Return the (x, y) coordinate for the center point of the cell that contains the specified text.  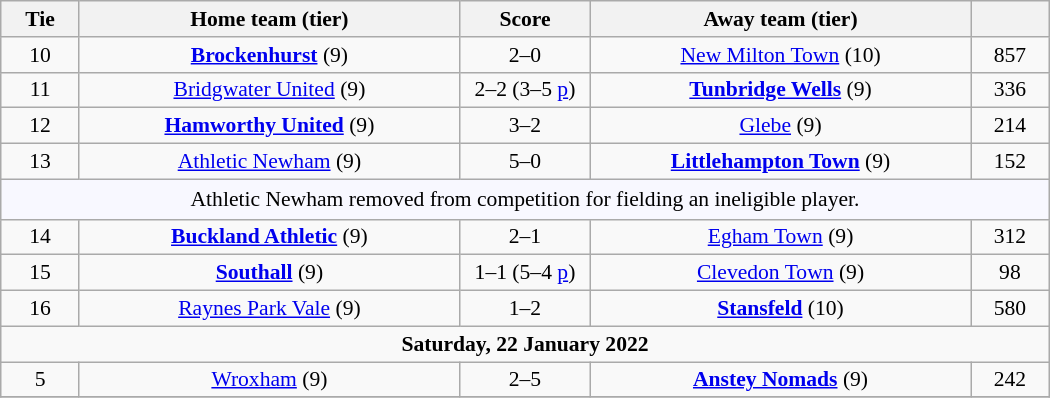
312 (1010, 237)
Anstey Nomads (9) (781, 380)
2–1 (524, 237)
Saturday, 22 January 2022 (525, 344)
580 (1010, 309)
Tie (40, 19)
3–2 (524, 126)
New Milton Town (10) (781, 55)
11 (40, 90)
2–2 (3–5 p) (524, 90)
242 (1010, 380)
1–1 (5–4 p) (524, 273)
15 (40, 273)
Southall (9) (269, 273)
Hamworthy United (9) (269, 126)
5–0 (524, 162)
2–5 (524, 380)
336 (1010, 90)
Wroxham (9) (269, 380)
13 (40, 162)
Buckland Athletic (9) (269, 237)
857 (1010, 55)
5 (40, 380)
Egham Town (9) (781, 237)
Stansfeld (10) (781, 309)
1–2 (524, 309)
Brockenhurst (9) (269, 55)
10 (40, 55)
152 (1010, 162)
Bridgwater United (9) (269, 90)
12 (40, 126)
Athletic Newham removed from competition for fielding an ineligible player. (525, 199)
98 (1010, 273)
Tunbridge Wells (9) (781, 90)
Clevedon Town (9) (781, 273)
16 (40, 309)
Home team (tier) (269, 19)
14 (40, 237)
214 (1010, 126)
Raynes Park Vale (9) (269, 309)
2–0 (524, 55)
Glebe (9) (781, 126)
Littlehampton Town (9) (781, 162)
Athletic Newham (9) (269, 162)
Away team (tier) (781, 19)
Score (524, 19)
